Determine the (X, Y) coordinate at the center of the cell enclosing the given text.  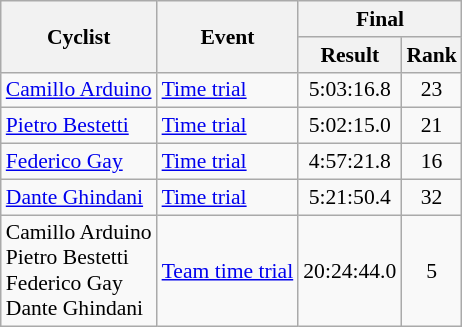
21 (432, 126)
Event (228, 36)
Camillo Arduino Pietro Bestetti Federico Gay Dante Ghindani (79, 271)
Pietro Bestetti (79, 126)
5:02:15.0 (350, 126)
Final (380, 19)
16 (432, 162)
Dante Ghindani (79, 197)
5 (432, 271)
Federico Gay (79, 162)
Team time trial (228, 271)
Camillo Arduino (79, 90)
5:03:16.8 (350, 90)
Result (350, 55)
23 (432, 90)
Cyclist (79, 36)
20:24:44.0 (350, 271)
32 (432, 197)
5:21:50.4 (350, 197)
4:57:21.8 (350, 162)
Rank (432, 55)
